Provide the [X, Y] coordinate of the cell's center where the given text is located.  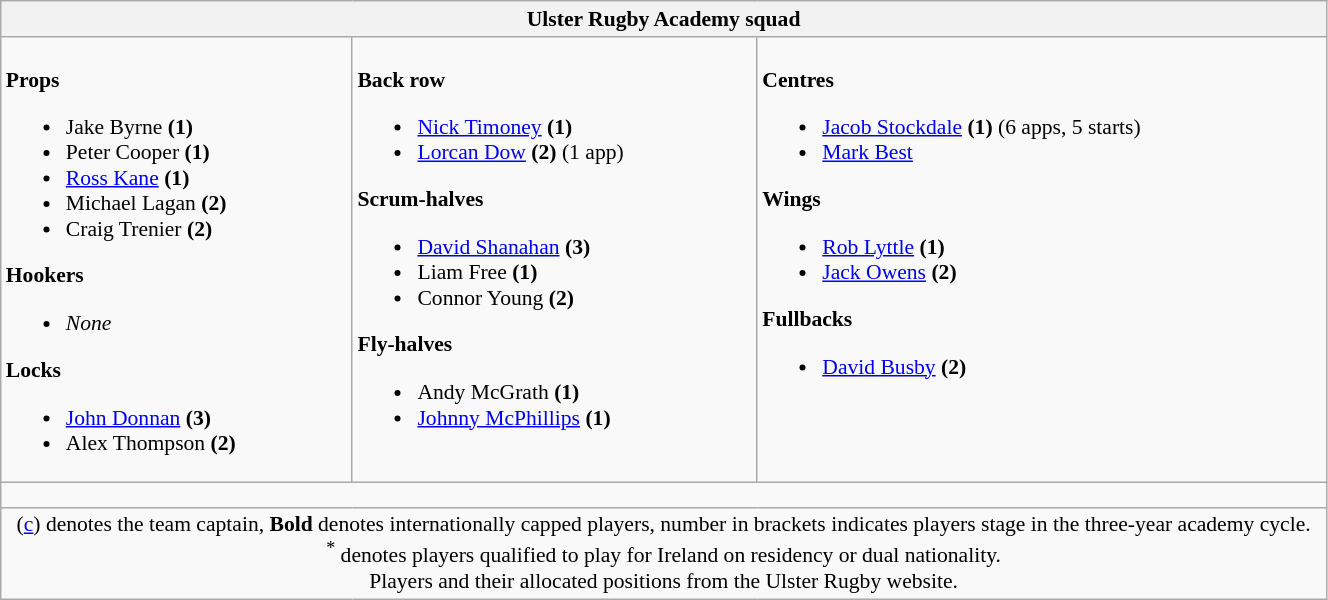
Centres Jacob Stockdale (1) (6 apps, 5 starts) Mark BestWings Rob Lyttle (1) Jack Owens (2)Fullbacks David Busby (2) [1042, 260]
Ulster Rugby Academy squad [664, 19]
Props Jake Byrne (1) Peter Cooper (1) Ross Kane (1) Michael Lagan (2) Craig Trenier (2)HookersNoneLocks John Donnan (3) Alex Thompson (2) [177, 260]
